Identify which cell holds the provided text, then report its [X, Y] central coordinate. 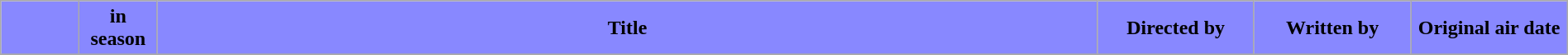
in season [117, 28]
Original air date [1489, 28]
Directed by [1176, 28]
Written by [1331, 28]
Title [627, 28]
